Detect which cell encompasses the target text, then output its (X, Y) center coordinate. 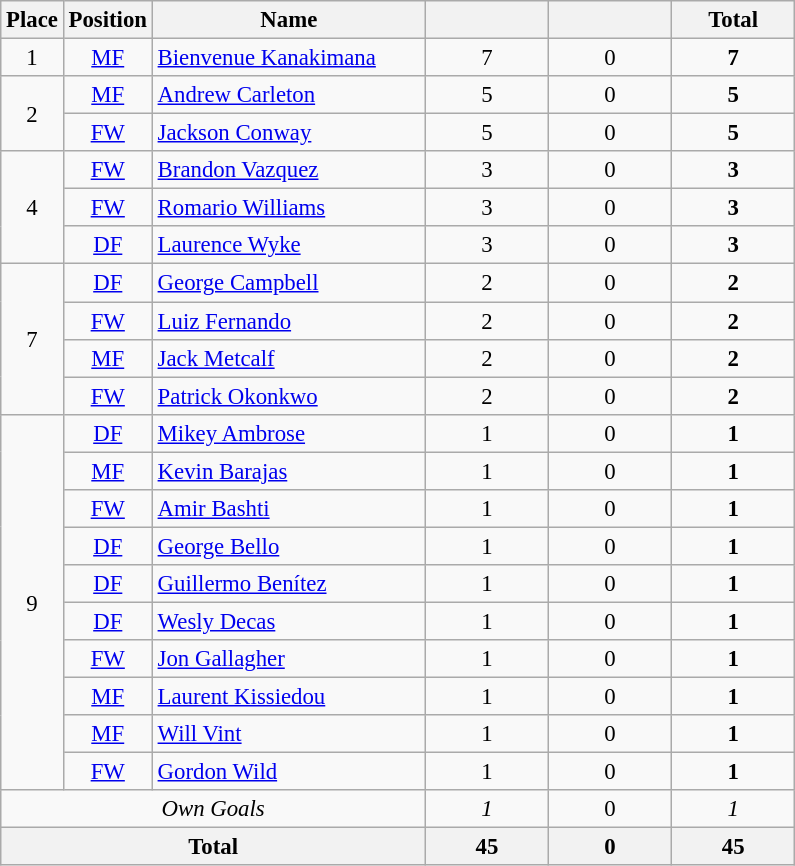
Jackson Conway (288, 133)
Brandon Vazquez (288, 170)
Own Goals (214, 809)
George Bello (288, 546)
Laurent Kissiedou (288, 697)
Patrick Okonkwo (288, 396)
9 (32, 602)
Kevin Barajas (288, 471)
Gordon Wild (288, 772)
Will Vint (288, 734)
4 (32, 208)
George Campbell (288, 283)
Laurence Wyke (288, 245)
Amir Bashti (288, 509)
Andrew Carleton (288, 95)
Luiz Fernando (288, 321)
Romario Williams (288, 208)
Position (108, 20)
Wesly Decas (288, 621)
Place (32, 20)
Name (288, 20)
Jon Gallagher (288, 659)
Guillermo Benítez (288, 584)
Mikey Ambrose (288, 433)
Jack Metcalf (288, 358)
Bienvenue Kanakimana (288, 58)
